Find where the given text appears and provide that cell's center as (x, y) coordinate. 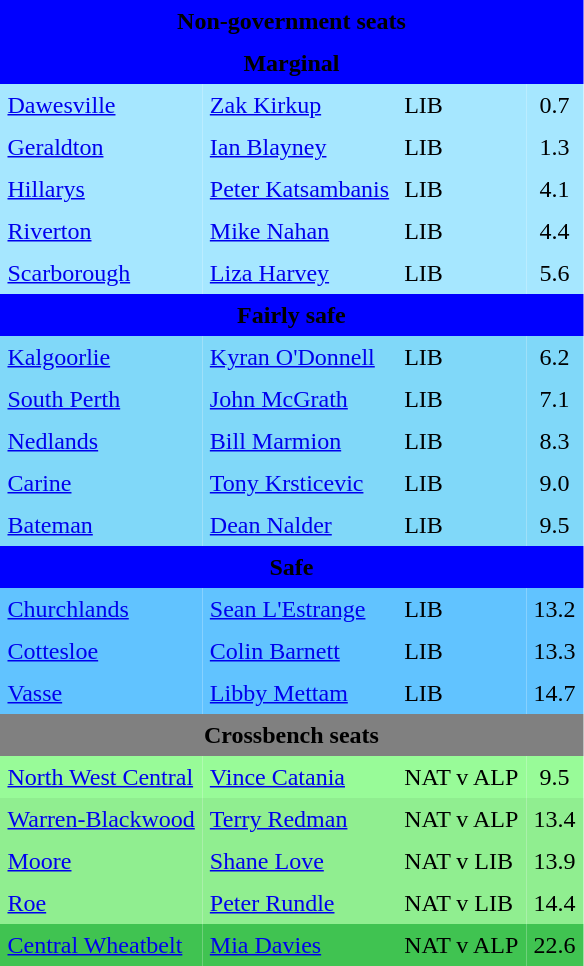
Nedlands (101, 442)
Carine (101, 484)
Fairly safe (292, 316)
14.4 (554, 904)
John McGrath (299, 400)
Shane Love (299, 862)
Marginal (292, 64)
5.6 (554, 274)
Cottesloe (101, 652)
13.2 (554, 610)
Geraldton (101, 148)
Kalgoorlie (101, 358)
4.4 (554, 232)
4.1 (554, 190)
Non-government seats (292, 22)
Bateman (101, 526)
Safe (292, 568)
Dean Nalder (299, 526)
Kyran O'Donnell (299, 358)
Peter Katsambanis (299, 190)
13.9 (554, 862)
Hillarys (101, 190)
1.3 (554, 148)
9.0 (554, 484)
Zak Kirkup (299, 106)
Churchlands (101, 610)
Scarborough (101, 274)
0.7 (554, 106)
Dawesville (101, 106)
South Perth (101, 400)
Bill Marmion (299, 442)
Vasse (101, 694)
Liza Harvey (299, 274)
7.1 (554, 400)
Libby Mettam (299, 694)
Terry Redman (299, 820)
North West Central (101, 778)
Warren-Blackwood (101, 820)
Ian Blayney (299, 148)
Mike Nahan (299, 232)
Tony Krsticevic (299, 484)
Sean L'Estrange (299, 610)
13.3 (554, 652)
13.4 (554, 820)
Colin Barnett (299, 652)
6.2 (554, 358)
Crossbench seats (292, 736)
Vince Catania (299, 778)
Peter Rundle (299, 904)
Riverton (101, 232)
8.3 (554, 442)
Roe (101, 904)
Moore (101, 862)
14.7 (554, 694)
